Detect which cell encompasses the target text, then output its [x, y] center coordinate. 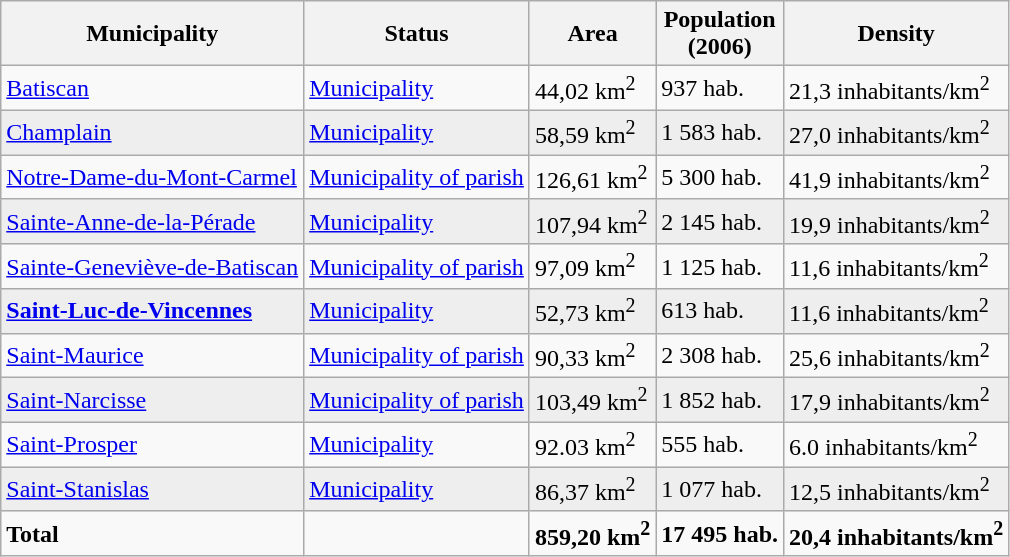
Status [417, 34]
25,6 inhabitants/km2 [896, 356]
52,73 km2 [592, 312]
20,4 inhabitants/km2 [896, 534]
6.0 inhabitants/km2 [896, 444]
90,33 km2 [592, 356]
2 308 hab. [720, 356]
12,5 inhabitants/km2 [896, 490]
Sainte-Anne-de-la-Pérade [152, 222]
86,37 km2 [592, 490]
1 077 hab. [720, 490]
Saint-Maurice [152, 356]
Saint-Stanislas [152, 490]
97,09 km2 [592, 266]
17 495 hab. [720, 534]
Area [592, 34]
2 145 hab. [720, 222]
1 125 hab. [720, 266]
19,9 inhabitants/km2 [896, 222]
1 583 hab. [720, 132]
Sainte-Geneviève-de-Batiscan [152, 266]
1 852 hab. [720, 400]
17,9 inhabitants/km2 [896, 400]
613 hab. [720, 312]
126,61 km2 [592, 178]
58,59 km2 [592, 132]
Saint-Narcisse [152, 400]
Density [896, 34]
859,20 km2 [592, 534]
27,0 inhabitants/km2 [896, 132]
Champlain [152, 132]
Population(2006) [720, 34]
21,3 inhabitants/km2 [896, 88]
44,02 km2 [592, 88]
Notre-Dame-du-Mont-Carmel [152, 178]
Saint-Luc-de-Vincennes [152, 312]
Total [152, 534]
107,94 km2 [592, 222]
Batiscan [152, 88]
937 hab. [720, 88]
555 hab. [720, 444]
41,9 inhabitants/km2 [896, 178]
92.03 km2 [592, 444]
5 300 hab. [720, 178]
103,49 km2 [592, 400]
Saint-Prosper [152, 444]
